From the cell containing the given text, extract its center point as [X, Y] coordinate. 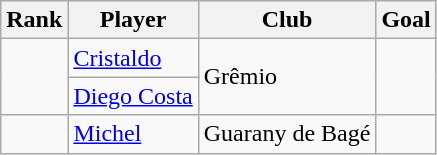
Cristaldo [133, 58]
Club [287, 20]
Goal [406, 20]
Rank [34, 20]
Guarany de Bagé [287, 134]
Player [133, 20]
Grêmio [287, 77]
Diego Costa [133, 96]
Michel [133, 134]
